Find where the given text appears and provide that cell's center as [X, Y] coordinate. 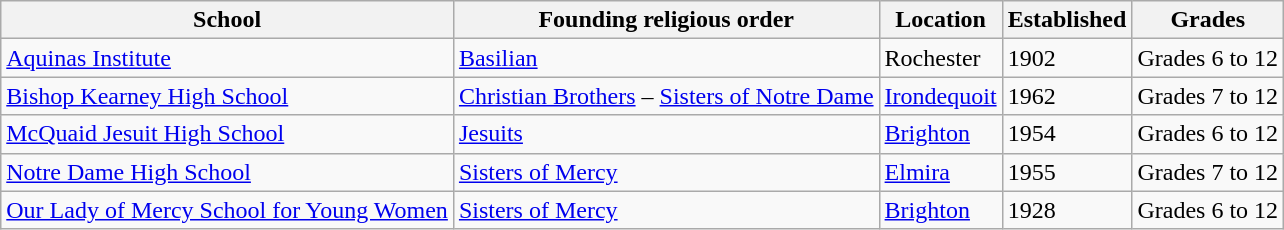
1962 [1067, 96]
1955 [1067, 172]
School [228, 20]
Elmira [940, 172]
Location [940, 20]
Jesuits [666, 134]
Notre Dame High School [228, 172]
Established [1067, 20]
McQuaid Jesuit High School [228, 134]
Aquinas Institute [228, 58]
Grades [1208, 20]
Our Lady of Mercy School for Young Women [228, 210]
1928 [1067, 210]
Rochester [940, 58]
Basilian [666, 58]
1902 [1067, 58]
Bishop Kearney High School [228, 96]
Christian Brothers – Sisters of Notre Dame [666, 96]
Founding religious order [666, 20]
Irondequoit [940, 96]
1954 [1067, 134]
